Locate the cell with the specified text and output its (x, y) center coordinate. 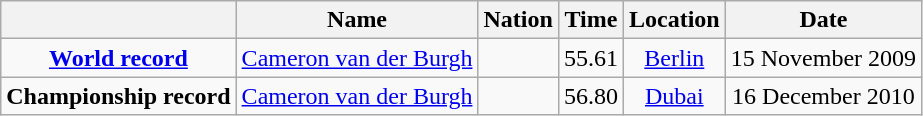
Date (823, 20)
Time (590, 20)
World record (118, 58)
Nation (518, 20)
Name (357, 20)
Dubai (674, 96)
15 November 2009 (823, 58)
Berlin (674, 58)
16 December 2010 (823, 96)
Championship record (118, 96)
56.80 (590, 96)
55.61 (590, 58)
Location (674, 20)
